Determine the [X, Y] coordinate at the center of the cell enclosing the given text.  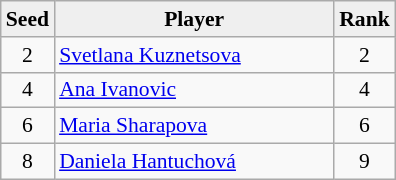
Rank [364, 19]
8 [28, 162]
Player [194, 19]
9 [364, 162]
Seed [28, 19]
Svetlana Kuznetsova [194, 55]
Maria Sharapova [194, 126]
Daniela Hantuchová [194, 162]
Ana Ivanovic [194, 90]
